Detect which cell encompasses the target text, then output its (x, y) center coordinate. 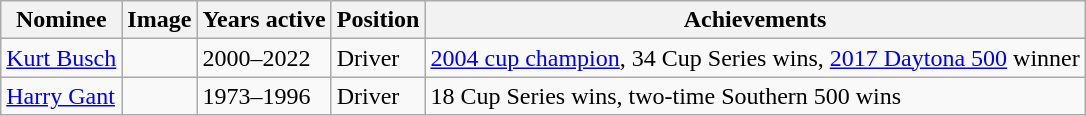
Harry Gant (62, 96)
18 Cup Series wins, two-time Southern 500 wins (755, 96)
Years active (264, 20)
1973–1996 (264, 96)
Kurt Busch (62, 58)
Image (160, 20)
2004 cup champion, 34 Cup Series wins, 2017 Daytona 500 winner (755, 58)
Nominee (62, 20)
Position (378, 20)
Achievements (755, 20)
2000–2022 (264, 58)
